Scan for the cell matching the given text and deliver its [X, Y] coordinate at center. 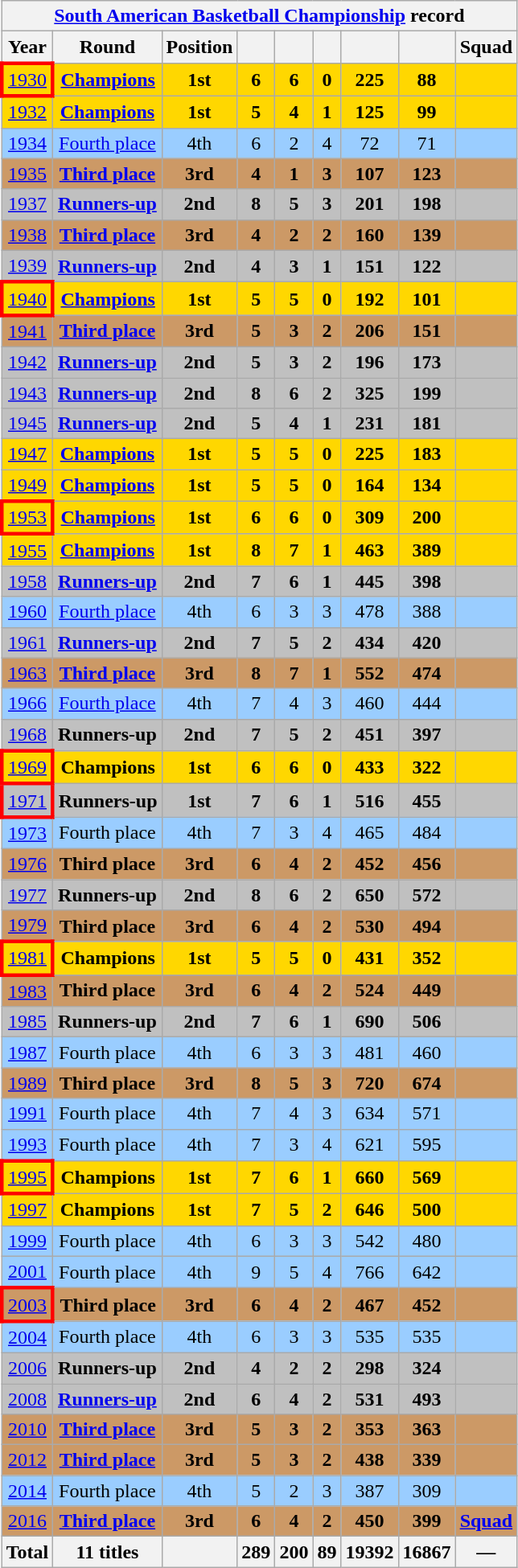
500 [426, 1210]
353 [370, 1430]
1989 [27, 1083]
196 [370, 362]
325 [370, 393]
2004 [27, 1337]
478 [370, 612]
660 [370, 1177]
530 [370, 926]
107 [370, 174]
1932 [27, 112]
389 [426, 550]
1938 [27, 235]
1981 [27, 958]
642 [426, 1272]
173 [426, 362]
2014 [27, 1491]
88 [426, 79]
690 [370, 1022]
595 [426, 1145]
2008 [27, 1398]
445 [370, 581]
455 [426, 801]
322 [426, 767]
1993 [27, 1145]
1971 [27, 801]
398 [426, 581]
420 [426, 642]
99 [426, 112]
2016 [27, 1521]
Total [27, 1552]
456 [426, 864]
198 [426, 204]
431 [370, 958]
646 [370, 1210]
181 [426, 424]
183 [426, 454]
— [486, 1552]
1930 [27, 79]
164 [370, 486]
1966 [27, 704]
South American Basketball Championship record [259, 16]
101 [426, 299]
387 [370, 1491]
569 [426, 1177]
449 [426, 991]
199 [426, 393]
1942 [27, 362]
231 [370, 424]
388 [426, 612]
1999 [27, 1241]
2001 [27, 1272]
438 [370, 1460]
1947 [27, 454]
531 [370, 1398]
1963 [27, 673]
1955 [27, 550]
1968 [27, 735]
298 [370, 1368]
481 [370, 1053]
1976 [27, 864]
1969 [27, 767]
1991 [27, 1114]
572 [426, 895]
1983 [27, 991]
465 [370, 833]
1934 [27, 143]
Year [27, 47]
1945 [27, 424]
493 [426, 1398]
674 [426, 1083]
634 [370, 1114]
1985 [27, 1022]
720 [370, 1083]
451 [370, 735]
1960 [27, 612]
201 [370, 204]
11 titles [108, 1552]
2010 [27, 1430]
450 [370, 1521]
542 [370, 1241]
2012 [27, 1460]
484 [426, 833]
19392 [370, 1552]
2006 [27, 1368]
1937 [27, 204]
339 [426, 1460]
1935 [27, 174]
Round [108, 47]
363 [426, 1430]
621 [370, 1145]
1958 [27, 581]
524 [370, 991]
516 [370, 801]
1943 [27, 393]
1997 [27, 1210]
463 [370, 550]
9 [256, 1272]
139 [426, 235]
650 [370, 895]
571 [426, 1114]
324 [426, 1368]
206 [370, 331]
399 [426, 1521]
467 [370, 1304]
2003 [27, 1304]
1939 [27, 266]
289 [256, 1552]
480 [426, 1241]
123 [426, 174]
160 [370, 235]
89 [327, 1552]
352 [426, 958]
766 [370, 1272]
71 [426, 143]
134 [426, 486]
494 [426, 926]
444 [426, 704]
1940 [27, 299]
125 [370, 112]
397 [426, 735]
1995 [27, 1177]
1977 [27, 895]
433 [370, 767]
1973 [27, 833]
122 [426, 266]
1949 [27, 486]
Position [199, 47]
72 [370, 143]
192 [370, 299]
434 [370, 642]
552 [370, 673]
1941 [27, 331]
1961 [27, 642]
1979 [27, 926]
1953 [27, 518]
506 [426, 1022]
1987 [27, 1053]
16867 [426, 1552]
474 [426, 673]
